Locate the cell with the specified text and output its [x, y] center coordinate. 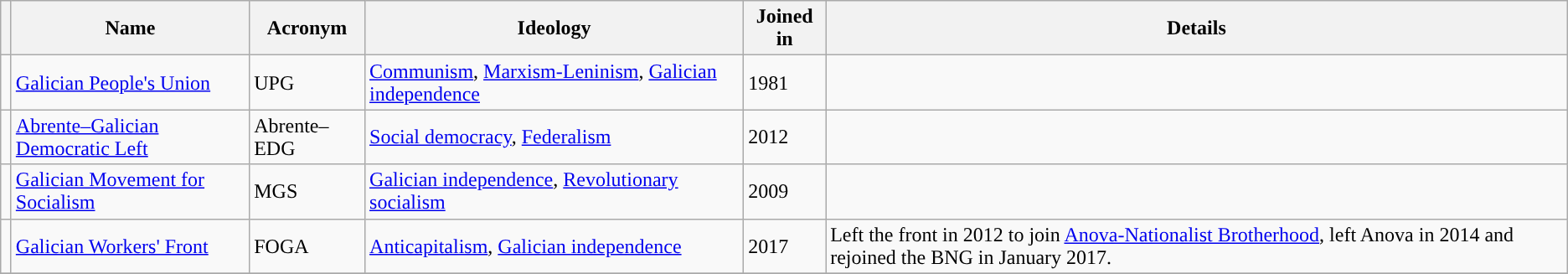
UPG [307, 82]
Anticapitalism, Galician independence [554, 246]
Abrente–Galician Democratic Left [130, 137]
Communism, Marxism-Leninism, Galician independence [554, 82]
Galician Movement for Socialism [130, 191]
Acronym [307, 28]
Details [1197, 28]
Left the front in 2012 to join Anova-Nationalist Brotherhood, left Anova in 2014 and rejoined the BNG in January 2017. [1197, 246]
Ideology [554, 28]
Social democracy, Federalism [554, 137]
1981 [785, 82]
Joined in [785, 28]
Galician People's Union [130, 82]
2009 [785, 191]
FOGA [307, 246]
Name [130, 28]
2012 [785, 137]
Galician independence, Revolutionary socialism [554, 191]
2017 [785, 246]
Galician Workers' Front [130, 246]
Abrente–EDG [307, 137]
MGS [307, 191]
